Identify which cell holds the provided text, then report its [x, y] central coordinate. 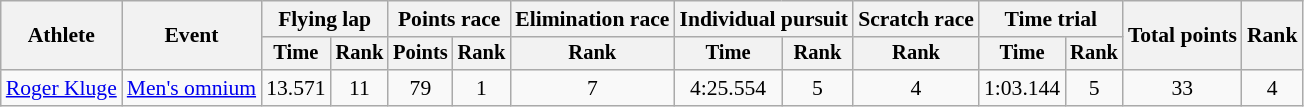
11 [360, 88]
Flying lap [324, 19]
33 [1182, 88]
Roger Kluge [62, 88]
Men's omnium [192, 88]
Time trial [1051, 19]
Points race [449, 19]
Elimination race [592, 19]
1 [482, 88]
7 [592, 88]
Scratch race [916, 19]
Event [192, 36]
4:25.554 [728, 88]
1:03.144 [1022, 88]
Individual pursuit [764, 19]
Points [420, 54]
79 [420, 88]
Total points [1182, 36]
Athlete [62, 36]
13.571 [296, 88]
